Scan for the cell matching the given text and deliver its [x, y] coordinate at center. 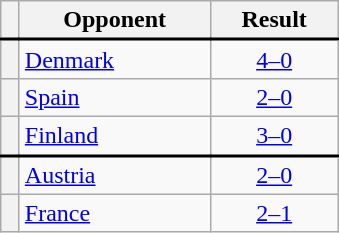
4–0 [274, 60]
Denmark [114, 60]
Result [274, 20]
France [114, 213]
Spain [114, 97]
Finland [114, 136]
Opponent [114, 20]
Austria [114, 174]
3–0 [274, 136]
2–1 [274, 213]
